Locate the cell with the specified text and output its [x, y] center coordinate. 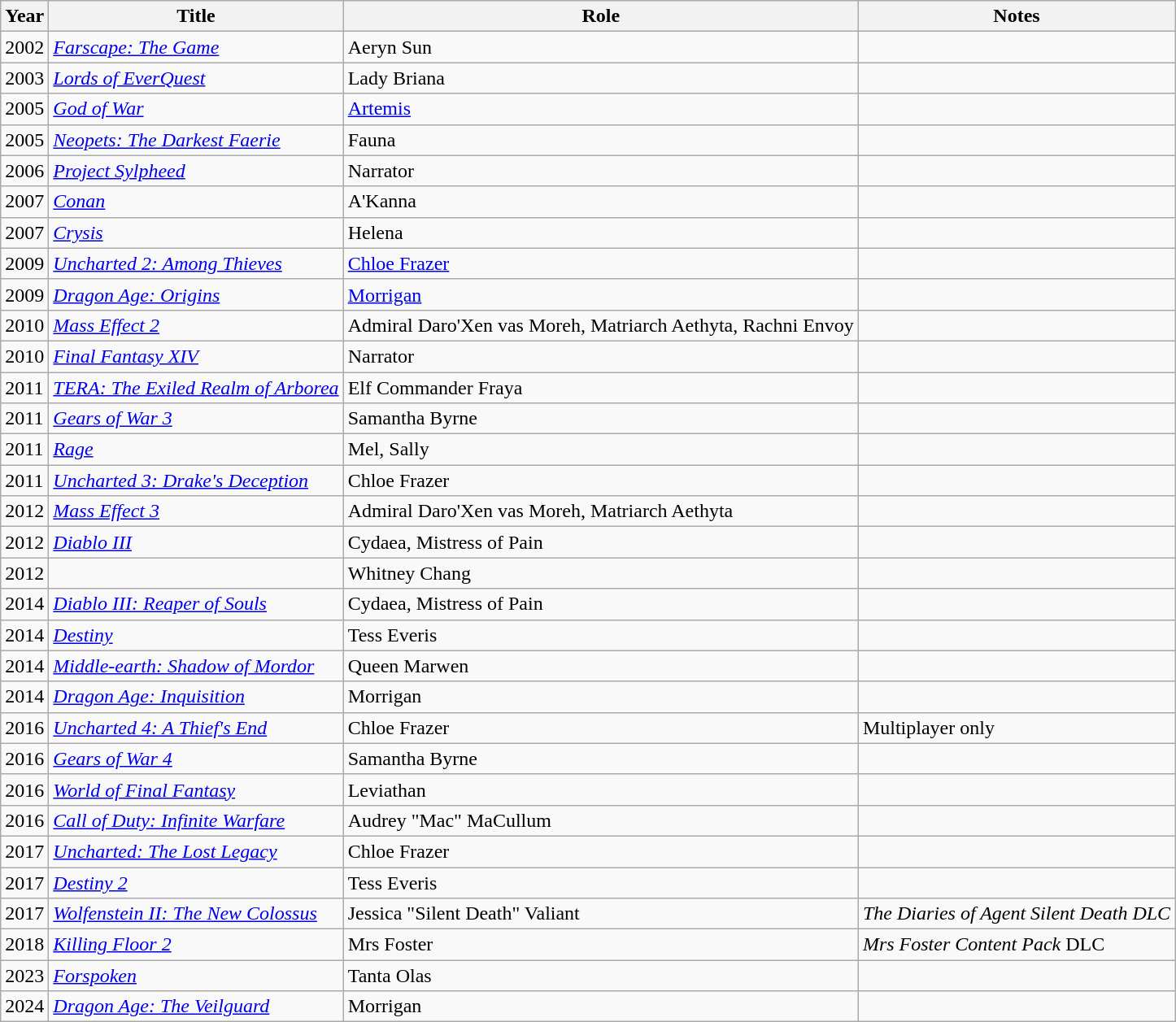
Helena [600, 233]
Mass Effect 2 [196, 325]
Dragon Age: Inquisition [196, 697]
Gears of War 3 [196, 419]
Mrs Foster Content Pack DLC [1017, 945]
Queen Marwen [600, 666]
Dragon Age: The Veilguard [196, 1007]
Conan [196, 202]
Multiplayer only [1017, 728]
Diablo III: Reaper of Souls [196, 604]
Crysis [196, 233]
Jessica "Silent Death" Valiant [600, 914]
Whitney Chang [600, 573]
Farscape: The Game [196, 47]
Mel, Sally [600, 450]
Admiral Daro'Xen vas Moreh, Matriarch Aethyta, Rachni Envoy [600, 325]
2018 [24, 945]
The Diaries of Agent Silent Death DLC [1017, 914]
Uncharted 2: Among Thieves [196, 263]
Call of Duty: Infinite Warfare [196, 820]
2002 [24, 47]
Elf Commander Fraya [600, 388]
Uncharted 4: A Thief's End [196, 728]
Uncharted: The Lost Legacy [196, 851]
Artemis [600, 109]
Dragon Age: Origins [196, 294]
Fauna [600, 140]
Lords of EverQuest [196, 78]
Wolfenstein II: The New Colossus [196, 914]
Tanta Olas [600, 976]
Destiny 2 [196, 882]
Rage [196, 450]
2023 [24, 976]
A'Kanna [600, 202]
World of Final Fantasy [196, 789]
Admiral Daro'Xen vas Moreh, Matriarch Aethyta [600, 511]
Project Sylpheed [196, 171]
God of War [196, 109]
Final Fantasy XIV [196, 356]
Lady Briana [600, 78]
2003 [24, 78]
Destiny [196, 635]
Diablo III [196, 542]
Leviathan [600, 789]
Role [600, 16]
Year [24, 16]
Neopets: The Darkest Faerie [196, 140]
Audrey "Mac" MaCullum [600, 820]
Forspoken [196, 976]
2024 [24, 1007]
Notes [1017, 16]
Title [196, 16]
2006 [24, 171]
Killing Floor 2 [196, 945]
TERA: The Exiled Realm of Arborea [196, 388]
Uncharted 3: Drake's Deception [196, 481]
Mass Effect 3 [196, 511]
Gears of War 4 [196, 759]
Aeryn Sun [600, 47]
Middle-earth: Shadow of Mordor [196, 666]
Mrs Foster [600, 945]
